Determine the (x, y) coordinate at the center of the cell enclosing the given text.  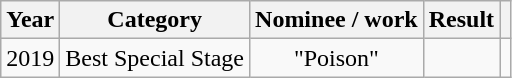
Nominee / work (337, 20)
Best Special Stage (155, 58)
Result (461, 20)
Category (155, 20)
2019 (30, 58)
"Poison" (337, 58)
Year (30, 20)
